Scan for the cell matching the given text and deliver its [x, y] coordinate at center. 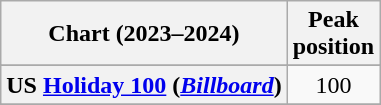
US Holiday 100 (Billboard) [144, 85]
Chart (2023–2024) [144, 34]
100 [333, 85]
Peakposition [333, 34]
